Search for the cell housing the specified text and yield its [x, y] center coordinate. 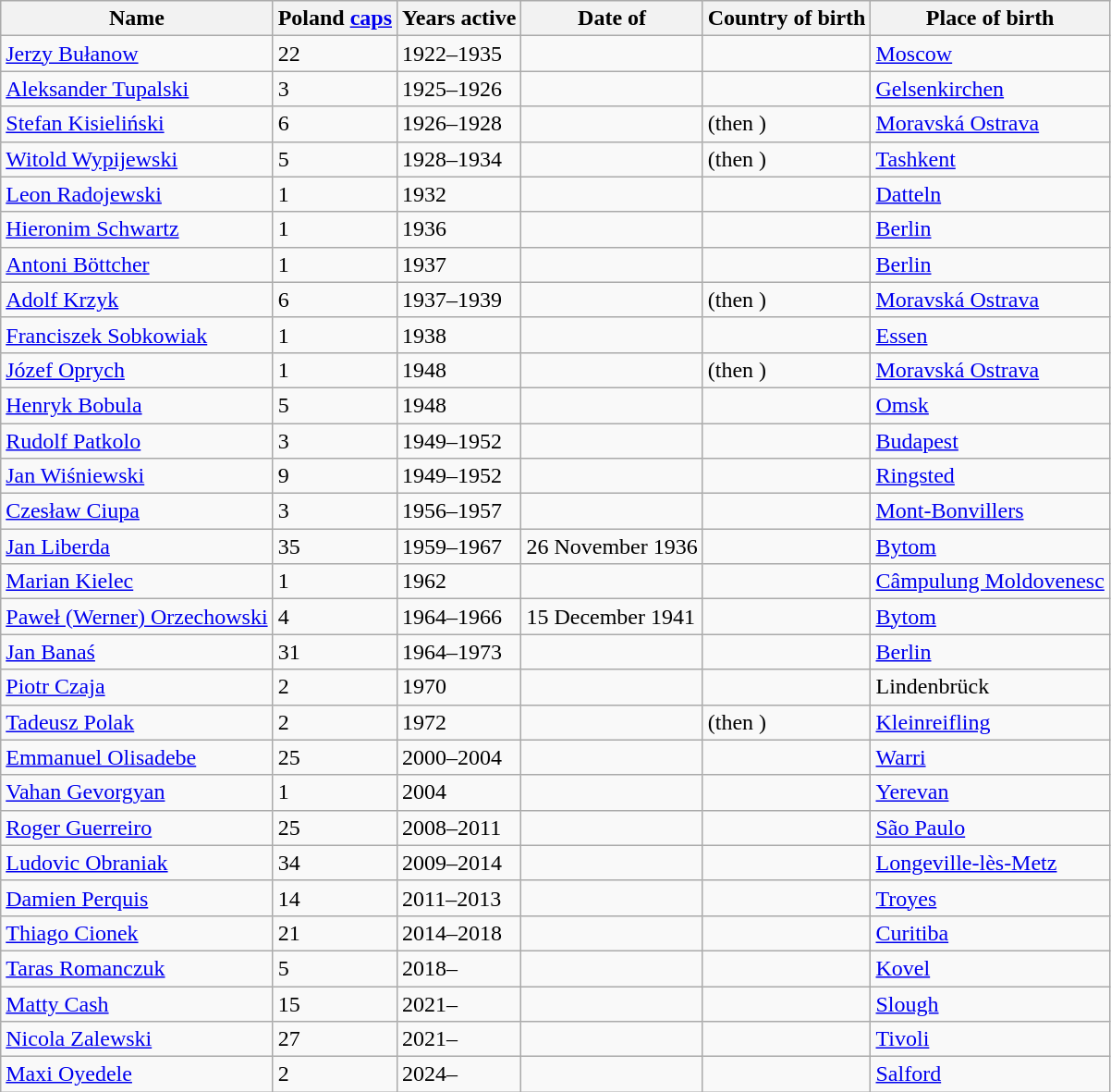
1926–1928 [459, 124]
22 [335, 54]
Troyes [990, 898]
27 [335, 1039]
Matty Cash [137, 1003]
Jan Liberda [137, 546]
1964–1966 [459, 617]
Roger Guerreiro [137, 828]
Antoni Böttcher [137, 264]
Nicola Zalewski [137, 1039]
2008–2011 [459, 828]
Jan Banaś [137, 652]
Jerzy Bułanow [137, 54]
1938 [459, 335]
Place of birth [990, 18]
1925–1926 [459, 89]
Witold Wypijewski [137, 159]
Kleinreifling [990, 722]
Józef Oprych [137, 370]
Emmanuel Olisadebe [137, 757]
Damien Perquis [137, 898]
Henryk Bobula [137, 405]
Jan Wiśniewski [137, 476]
2000–2004 [459, 757]
Curitiba [990, 933]
15 December 1941 [612, 617]
Vahan Gevorgyan [137, 792]
Czesław Ciupa [137, 511]
4 [335, 617]
Rudolf Patkolo [137, 441]
1932 [459, 194]
Name [137, 18]
Moscow [990, 54]
1970 [459, 687]
9 [335, 476]
Yerevan [990, 792]
1928–1934 [459, 159]
Salford [990, 1074]
Leon Radojewski [137, 194]
1972 [459, 722]
Adolf Krzyk [137, 300]
31 [335, 652]
Paweł (Werner) Orzechowski [137, 617]
Slough [990, 1003]
Ludovic Obraniak [137, 863]
Tivoli [990, 1039]
Date of [612, 18]
2024– [459, 1074]
1962 [459, 582]
Tadeusz Polak [137, 722]
2014–2018 [459, 933]
1964–1973 [459, 652]
Essen [990, 335]
1956–1957 [459, 511]
35 [335, 546]
Country of birth [787, 18]
15 [335, 1003]
14 [335, 898]
Mont-Bonvillers [990, 511]
1959–1967 [459, 546]
26 November 1936 [612, 546]
Marian Kielec [137, 582]
2009–2014 [459, 863]
Hieronim Schwartz [137, 229]
Tashkent [990, 159]
Thiago Cionek [137, 933]
Kovel [990, 968]
Stefan Kisieliński [137, 124]
1937 [459, 264]
2011–2013 [459, 898]
Taras Romanczuk [137, 968]
21 [335, 933]
34 [335, 863]
Budapest [990, 441]
2004 [459, 792]
1937–1939 [459, 300]
Longeville-lès-Metz [990, 863]
1922–1935 [459, 54]
Gelsenkirchen [990, 89]
Franciszek Sobkowiak [137, 335]
Câmpulung Moldovenesc [990, 582]
Aleksander Tupalski [137, 89]
Ringsted [990, 476]
São Paulo [990, 828]
Years active [459, 18]
Datteln [990, 194]
Maxi Oyedele [137, 1074]
1936 [459, 229]
2018– [459, 968]
Poland caps [335, 18]
Lindenbrück [990, 687]
Warri [990, 757]
Omsk [990, 405]
Piotr Czaja [137, 687]
